From the cell containing the given text, extract its center point as (x, y) coordinate. 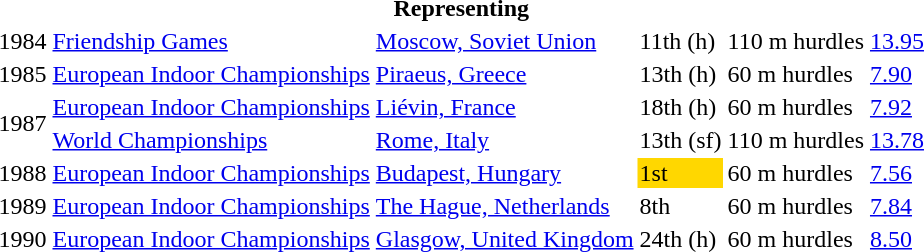
8th (680, 206)
Moscow, Soviet Union (504, 41)
Rome, Italy (504, 140)
Piraeus, Greece (504, 74)
13th (sf) (680, 140)
18th (h) (680, 107)
The Hague, Netherlands (504, 206)
Friendship Games (211, 41)
Liévin, France (504, 107)
11th (h) (680, 41)
13th (h) (680, 74)
1st (680, 173)
Budapest, Hungary (504, 173)
World Championships (211, 140)
